Pinpoint the cell where the given text exists, returning its (x, y) midpoint coordinate. 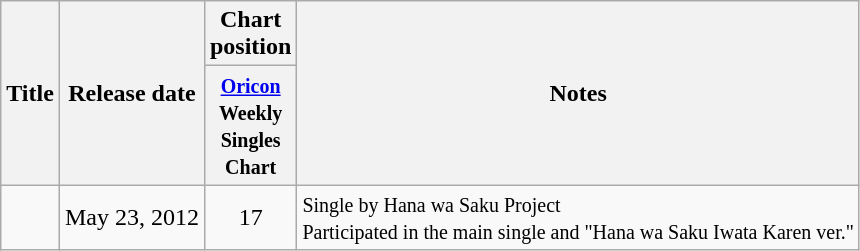
17 (250, 218)
OriconWeeklySinglesChart (250, 126)
Release date (132, 93)
Title (30, 93)
Chartposition (250, 34)
Single by Hana wa Saku ProjectParticipated in the main single and "Hana wa Saku Iwata Karen ver." (578, 218)
May 23, 2012 (132, 218)
Notes (578, 93)
